Return the (X, Y) coordinate for the center point of the cell that contains the specified text.  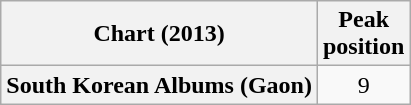
South Korean Albums (Gaon) (160, 85)
9 (363, 85)
Chart (2013) (160, 34)
Peakposition (363, 34)
